Detect which cell encompasses the target text, then output its [x, y] center coordinate. 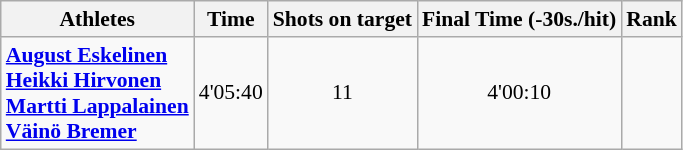
4'05:40 [231, 93]
August EskelinenHeikki HirvonenMartti LappalainenVäinö Bremer [98, 93]
Athletes [98, 19]
Rank [652, 19]
4'00:10 [519, 93]
Time [231, 19]
Shots on target [342, 19]
11 [342, 93]
Final Time (-30s./hit) [519, 19]
